Find where the given text appears and provide that cell's center as [x, y] coordinate. 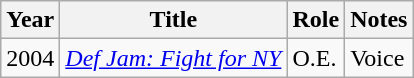
Def Jam: Fight for NY [174, 58]
Year [30, 20]
Notes [379, 20]
Voice [379, 58]
Role [316, 20]
2004 [30, 58]
O.E. [316, 58]
Title [174, 20]
